Scan for the cell matching the given text and deliver its (X, Y) coordinate at center. 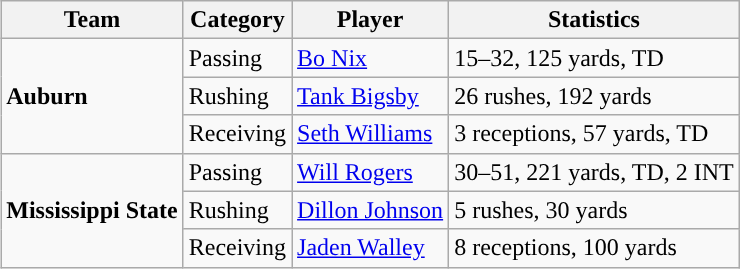
Mississippi State (92, 210)
Auburn (92, 96)
Dillon Johnson (370, 210)
30–51, 221 yards, TD, 2 INT (594, 172)
3 receptions, 57 yards, TD (594, 134)
Seth Williams (370, 134)
15–32, 125 yards, TD (594, 58)
Bo Nix (370, 58)
Jaden Walley (370, 248)
8 receptions, 100 yards (594, 248)
Tank Bigsby (370, 96)
5 rushes, 30 yards (594, 210)
Statistics (594, 20)
26 rushes, 192 yards (594, 96)
Category (237, 20)
Will Rogers (370, 172)
Team (92, 20)
Player (370, 20)
